For the text-containing cell, return its midpoint in (x, y) coordinate format. 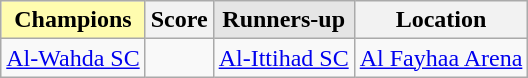
Score (179, 20)
Runners-up (284, 20)
Al-Ittihad SC (284, 58)
Champions (73, 20)
Al Fayhaa Arena (441, 58)
Location (441, 20)
Al-Wahda SC (73, 58)
